Determine the (x, y) coordinate at the center of the cell enclosing the given text.  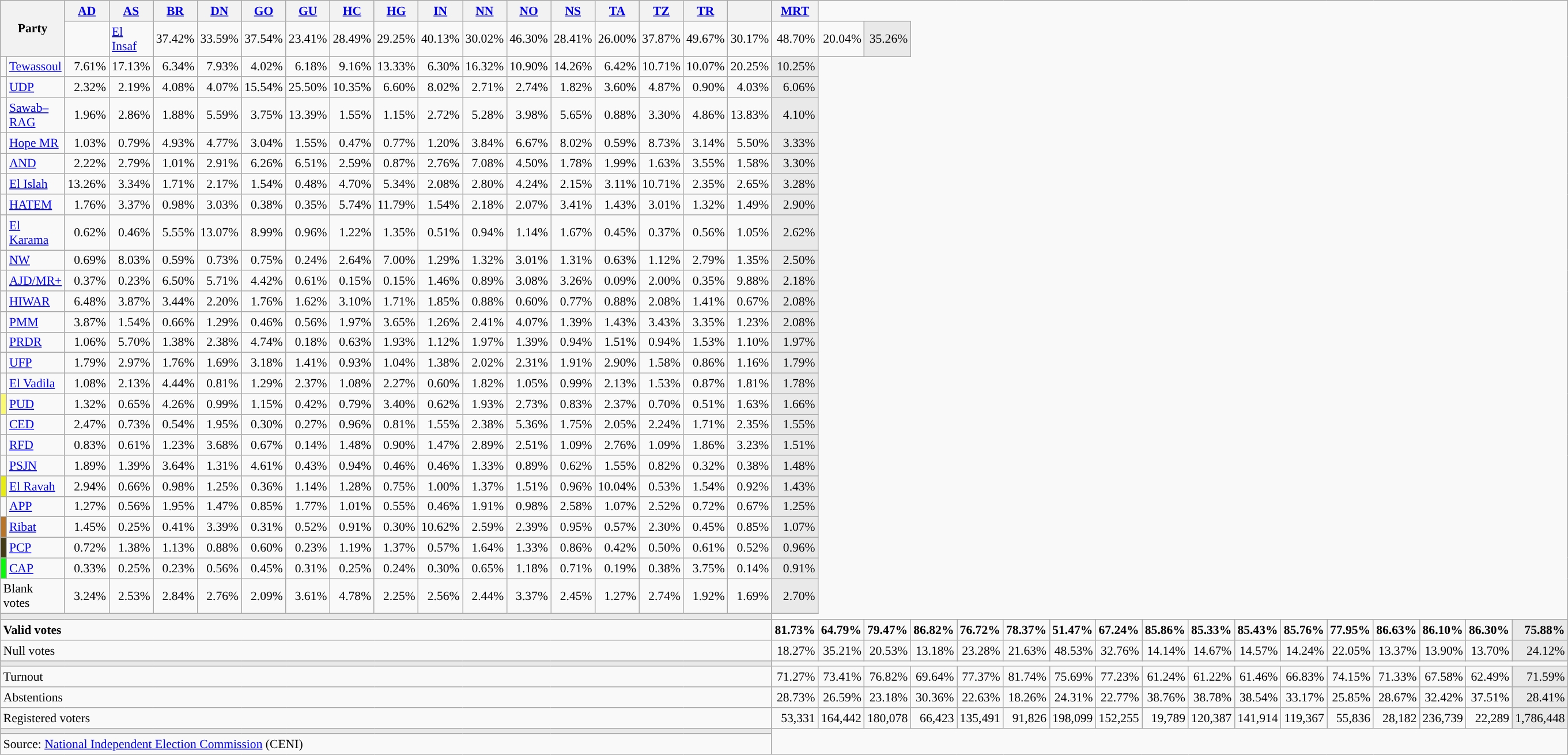
2.72% (440, 115)
NW (36, 261)
2.20% (219, 301)
0.41% (175, 527)
CAP (36, 568)
180,078 (887, 718)
1.00% (440, 486)
22.77% (1119, 697)
18.27% (795, 651)
2.25% (396, 596)
6.67% (529, 143)
TA (618, 11)
7.08% (485, 164)
Tewassoul (36, 67)
1.26% (440, 322)
13.90% (1443, 651)
2.30% (662, 527)
2.56% (440, 596)
85.33% (1211, 630)
1.77% (308, 507)
30.02% (485, 39)
4.61% (264, 466)
13.26% (86, 184)
3.28% (795, 184)
66.83% (1304, 677)
23.41% (308, 39)
135,491 (980, 718)
11.79% (396, 205)
2.64% (352, 261)
71.27% (795, 677)
1.64% (485, 548)
5.50% (750, 143)
0.71% (573, 568)
0.50% (662, 548)
NS (573, 11)
2.27% (396, 384)
3.39% (219, 527)
HG (396, 11)
MRT (795, 11)
0.19% (618, 568)
1.81% (750, 384)
2.24% (662, 425)
1.66% (795, 404)
Registered voters (386, 718)
6.50% (175, 281)
26.00% (618, 39)
78.37% (1026, 630)
2.32% (86, 88)
75.88% (1540, 630)
2.71% (485, 88)
119,367 (1304, 718)
67.24% (1119, 630)
2.89% (485, 446)
25.85% (1350, 697)
4.87% (662, 88)
2.51% (529, 446)
4.42% (264, 281)
120,387 (1211, 718)
Source: National Independent Election Commission (CENI) (386, 745)
13.37% (1396, 651)
3.23% (750, 446)
23.28% (980, 651)
3.08% (529, 281)
85.86% (1165, 630)
1.88% (175, 115)
2.09% (264, 596)
13.18% (934, 651)
30.17% (750, 39)
10.35% (352, 88)
4.50% (529, 164)
14.14% (1165, 651)
86.30% (1489, 630)
76.82% (887, 677)
5.55% (175, 233)
13.39% (308, 115)
2.84% (175, 596)
3.40% (396, 404)
0.53% (662, 486)
RFD (36, 446)
17.13% (131, 67)
1.18% (529, 568)
1.10% (750, 342)
1.06% (86, 342)
2.86% (131, 115)
AND (36, 164)
DN (219, 11)
4.08% (175, 88)
3.44% (175, 301)
3.64% (175, 466)
Blank votes (33, 596)
53,331 (795, 718)
91,826 (1026, 718)
14.67% (1211, 651)
13.70% (1489, 651)
75.69% (1072, 677)
61.46% (1257, 677)
1.99% (618, 164)
1.13% (175, 548)
Turnout (386, 677)
66,423 (934, 718)
5.71% (219, 281)
6.30% (440, 67)
HATEM (36, 205)
Sawab–RAG (36, 115)
3.35% (705, 322)
20.25% (750, 67)
64.79% (841, 630)
4.93% (175, 143)
86.82% (934, 630)
30.36% (934, 697)
3.43% (662, 322)
BR (175, 11)
10.25% (795, 67)
5.74% (352, 205)
24.12% (1540, 651)
2.70% (795, 596)
4.03% (750, 88)
40.13% (440, 39)
3.34% (131, 184)
22,289 (1489, 718)
81.73% (795, 630)
10.62% (440, 527)
UDP (36, 88)
2.52% (662, 507)
13.83% (750, 115)
AS (131, 11)
1.20% (440, 143)
3.60% (618, 88)
6.51% (308, 164)
6.60% (396, 88)
0.32% (705, 466)
2.44% (485, 596)
0.70% (662, 404)
0.69% (86, 261)
El Insaf (131, 39)
13.33% (396, 67)
AJD/MR+ (36, 281)
76.72% (980, 630)
TZ (662, 11)
0.18% (308, 342)
5.59% (219, 115)
198,099 (1072, 718)
26.59% (841, 697)
El Islah (36, 184)
2.97% (131, 363)
51.47% (1072, 630)
3.41% (573, 205)
10.07% (705, 67)
19,789 (1165, 718)
2.19% (131, 88)
2.50% (795, 261)
3.10% (352, 301)
38.78% (1211, 697)
1.19% (352, 548)
5.70% (131, 342)
Valid votes (386, 630)
79.47% (887, 630)
35.26% (887, 39)
3.55% (705, 164)
6.42% (618, 67)
81.74% (1026, 677)
El Vadila (36, 384)
236,739 (1443, 718)
HIWAR (36, 301)
28.67% (1396, 697)
PUD (36, 404)
1.67% (573, 233)
2.80% (485, 184)
23.18% (887, 697)
22.05% (1350, 651)
6.48% (86, 301)
69.64% (934, 677)
28.73% (795, 697)
4.74% (264, 342)
3.04% (264, 143)
0.09% (618, 281)
2.07% (529, 205)
2.00% (662, 281)
152,255 (1119, 718)
0.47% (352, 143)
3.65% (396, 322)
18.26% (1026, 697)
62.49% (1489, 677)
5.65% (573, 115)
Abstentions (386, 697)
4.78% (352, 596)
21.63% (1026, 651)
4.44% (175, 384)
3.24% (86, 596)
2.22% (86, 164)
Party (33, 29)
74.15% (1350, 677)
71.59% (1540, 677)
10.04% (618, 486)
7.93% (219, 67)
14.26% (573, 67)
35.21% (841, 651)
0.93% (352, 363)
4.70% (352, 184)
32.76% (1119, 651)
1.92% (705, 596)
2.47% (86, 425)
0.95% (573, 527)
13.07% (219, 233)
1.46% (440, 281)
APP (36, 507)
Ribat (36, 527)
4.77% (219, 143)
28,182 (1396, 718)
3.26% (573, 281)
4.26% (175, 404)
UFP (36, 363)
2.73% (529, 404)
NN (485, 11)
1.03% (86, 143)
33.59% (219, 39)
IN (440, 11)
77.23% (1119, 677)
22.63% (980, 697)
2.17% (219, 184)
3.14% (705, 143)
46.30% (529, 39)
28.49% (352, 39)
48.70% (795, 39)
1.28% (352, 486)
37.42% (175, 39)
8.03% (131, 261)
GU (308, 11)
37.51% (1489, 697)
77.95% (1350, 630)
3.68% (219, 446)
4.10% (795, 115)
7.00% (396, 261)
PCP (36, 548)
CED (36, 425)
TR (705, 11)
2.58% (573, 507)
4.02% (264, 67)
61.22% (1211, 677)
86.10% (1443, 630)
29.25% (396, 39)
77.37% (980, 677)
37.87% (662, 39)
HC (352, 11)
85.76% (1304, 630)
9.16% (352, 67)
38.76% (1165, 697)
25.50% (308, 88)
3.18% (264, 363)
1.86% (705, 446)
0.92% (750, 486)
0.48% (308, 184)
6.18% (308, 67)
2.02% (485, 363)
1.49% (750, 205)
2.91% (219, 164)
2.62% (795, 233)
4.86% (705, 115)
3.33% (795, 143)
0.36% (264, 486)
85.43% (1257, 630)
AD (86, 11)
0.55% (396, 507)
73.41% (841, 677)
3.98% (529, 115)
1.16% (750, 363)
10.90% (529, 67)
0.43% (308, 466)
2.65% (750, 184)
2.41% (485, 322)
2.05% (618, 425)
38.54% (1257, 697)
3.61% (308, 596)
14.57% (1257, 651)
14.24% (1304, 651)
61.24% (1165, 677)
3.11% (618, 184)
5.28% (485, 115)
2.31% (529, 363)
1,786,448 (1540, 718)
9.88% (750, 281)
GO (264, 11)
15.54% (264, 88)
Hope MR (36, 143)
0.82% (662, 466)
24.31% (1072, 697)
1.89% (86, 466)
NO (529, 11)
5.34% (396, 184)
0.54% (175, 425)
2.94% (86, 486)
20.53% (887, 651)
141,914 (1257, 718)
71.33% (1396, 677)
2.45% (573, 596)
2.39% (529, 527)
0.33% (86, 568)
3.84% (485, 143)
67.58% (1443, 677)
1.85% (440, 301)
5.36% (529, 425)
37.54% (264, 39)
86.63% (1396, 630)
1.22% (352, 233)
32.42% (1443, 697)
0.27% (308, 425)
20.04% (841, 39)
1.04% (396, 363)
1.96% (86, 115)
PMM (36, 322)
1.75% (573, 425)
55,836 (1350, 718)
2.53% (131, 596)
8.99% (264, 233)
6.06% (795, 88)
PRDR (36, 342)
4.24% (529, 184)
7.61% (86, 67)
8.73% (662, 143)
Null votes (386, 651)
2.15% (573, 184)
49.67% (705, 39)
16.32% (485, 67)
El Karama (36, 233)
48.53% (1072, 651)
1.45% (86, 527)
6.26% (264, 164)
33.17% (1304, 697)
164,442 (841, 718)
6.34% (175, 67)
El Ravah (36, 486)
1.62% (308, 301)
3.03% (219, 205)
PSJN (36, 466)
